From the cell containing the given text, extract its center point as [X, Y] coordinate. 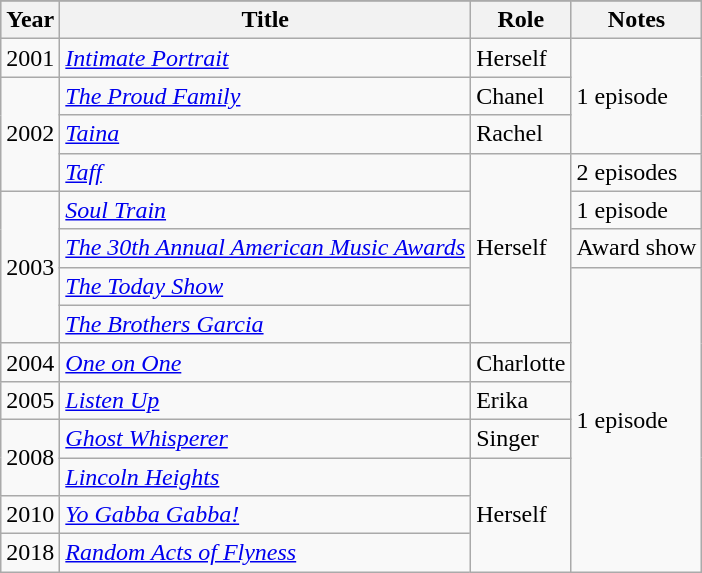
The Brothers Garcia [266, 324]
Erika [521, 400]
Singer [521, 438]
The 30th Annual American Music Awards [266, 248]
2001 [30, 58]
Notes [636, 20]
Charlotte [521, 362]
One on One [266, 362]
Soul Train [266, 210]
Title [266, 20]
Award show [636, 248]
2004 [30, 362]
The Proud Family [266, 96]
2008 [30, 457]
Ghost Whisperer [266, 438]
Yo Gabba Gabba! [266, 515]
Intimate Portrait [266, 58]
Random Acts of Flyness [266, 553]
The Today Show [266, 286]
Rachel [521, 134]
2005 [30, 400]
Year [30, 20]
2002 [30, 134]
Listen Up [266, 400]
Chanel [521, 96]
Lincoln Heights [266, 477]
Role [521, 20]
2003 [30, 267]
2010 [30, 515]
Taff [266, 172]
2018 [30, 553]
Taina [266, 134]
2 episodes [636, 172]
